Pinpoint the cell where the given text exists, returning its (x, y) midpoint coordinate. 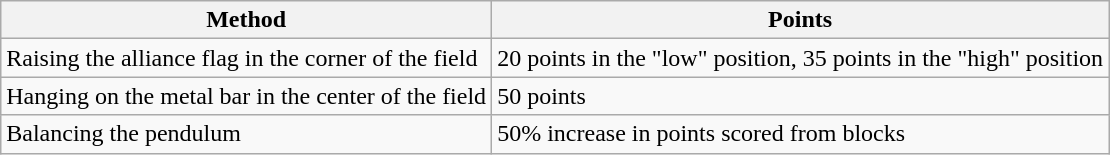
Points (800, 20)
50 points (800, 96)
20 points in the "low" position, 35 points in the "high" position (800, 58)
50% increase in points scored from blocks (800, 134)
Raising the alliance flag in the corner of the field (246, 58)
Method (246, 20)
Balancing the pendulum (246, 134)
Hanging on the metal bar in the center of the field (246, 96)
